Identify which cell holds the provided text, then report its (X, Y) central coordinate. 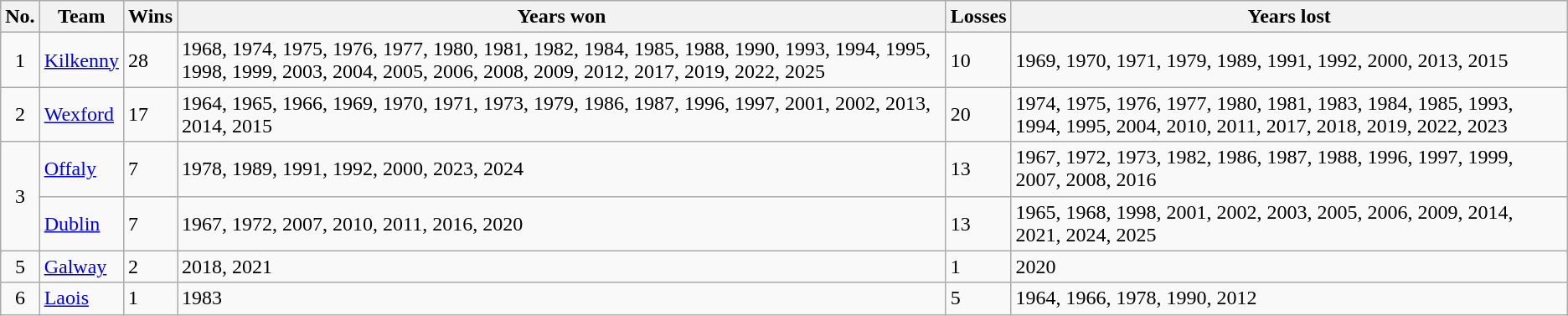
1978, 1989, 1991, 1992, 2000, 2023, 2024 (562, 169)
17 (151, 114)
1965, 1968, 1998, 2001, 2002, 2003, 2005, 2006, 2009, 2014, 2021, 2024, 2025 (1289, 223)
Wexford (81, 114)
1967, 1972, 1973, 1982, 1986, 1987, 1988, 1996, 1997, 1999, 2007, 2008, 2016 (1289, 169)
6 (20, 298)
2018, 2021 (562, 267)
2020 (1289, 267)
Kilkenny (81, 60)
Wins (151, 17)
1974, 1975, 1976, 1977, 1980, 1981, 1983, 1984, 1985, 1993, 1994, 1995, 2004, 2010, 2011, 2017, 2018, 2019, 2022, 2023 (1289, 114)
Laois (81, 298)
1983 (562, 298)
Dublin (81, 223)
No. (20, 17)
Team (81, 17)
1967, 1972, 2007, 2010, 2011, 2016, 2020 (562, 223)
28 (151, 60)
1969, 1970, 1971, 1979, 1989, 1991, 1992, 2000, 2013, 2015 (1289, 60)
Years won (562, 17)
Offaly (81, 169)
1964, 1966, 1978, 1990, 2012 (1289, 298)
Losses (978, 17)
3 (20, 196)
Years lost (1289, 17)
20 (978, 114)
10 (978, 60)
Galway (81, 267)
1964, 1965, 1966, 1969, 1970, 1971, 1973, 1979, 1986, 1987, 1996, 1997, 2001, 2002, 2013, 2014, 2015 (562, 114)
